Output the (x, y) coordinate of the center of the cell containing the given text.  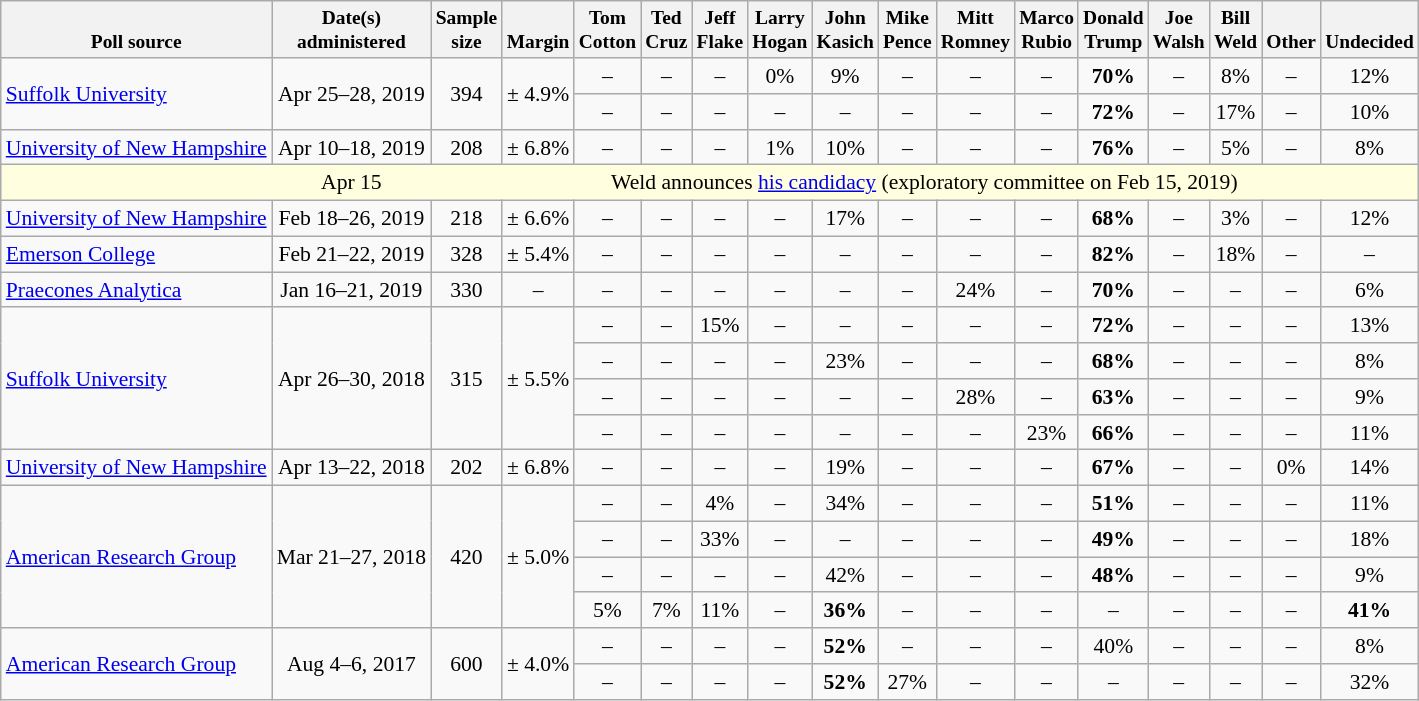
Emerson College (136, 254)
± 5.0% (538, 557)
34% (845, 504)
41% (1370, 611)
7% (666, 611)
Feb 18–26, 2019 (352, 219)
Samplesize (466, 30)
36% (845, 611)
Poll source (136, 30)
JoeWalsh (1178, 30)
218 (466, 219)
1% (780, 148)
MarcoRubio (1047, 30)
± 6.6% (538, 219)
49% (1113, 540)
Undecided (1370, 30)
Apr 15 (352, 183)
330 (466, 290)
TedCruz (666, 30)
± 5.4% (538, 254)
LarryHogan (780, 30)
32% (1370, 682)
14% (1370, 468)
82% (1113, 254)
67% (1113, 468)
± 4.0% (538, 664)
33% (720, 540)
Jan 16–21, 2019 (352, 290)
63% (1113, 397)
Apr 13–22, 2018 (352, 468)
Weld announces his candidacy (exploratory committee on Feb 15, 2019) (924, 183)
76% (1113, 148)
27% (907, 682)
± 5.5% (538, 379)
42% (845, 575)
Mar 21–27, 2018 (352, 557)
24% (975, 290)
JohnKasich (845, 30)
Other (1292, 30)
13% (1370, 326)
208 (466, 148)
328 (466, 254)
Margin (538, 30)
51% (1113, 504)
Apr 10–18, 2019 (352, 148)
66% (1113, 433)
DonaldTrump (1113, 30)
TomCotton (607, 30)
JeffFlake (720, 30)
Apr 25–28, 2019 (352, 94)
420 (466, 557)
28% (975, 397)
Aug 4–6, 2017 (352, 664)
600 (466, 664)
± 4.9% (538, 94)
48% (1113, 575)
394 (466, 94)
MittRomney (975, 30)
Apr 26–30, 2018 (352, 379)
315 (466, 379)
Praecones Analytica (136, 290)
BillWeld (1235, 30)
Date(s)administered (352, 30)
3% (1235, 219)
4% (720, 504)
19% (845, 468)
MikePence (907, 30)
15% (720, 326)
202 (466, 468)
Feb 21–22, 2019 (352, 254)
40% (1113, 646)
6% (1370, 290)
